Return (X, Y) of the center of cell containing provided text 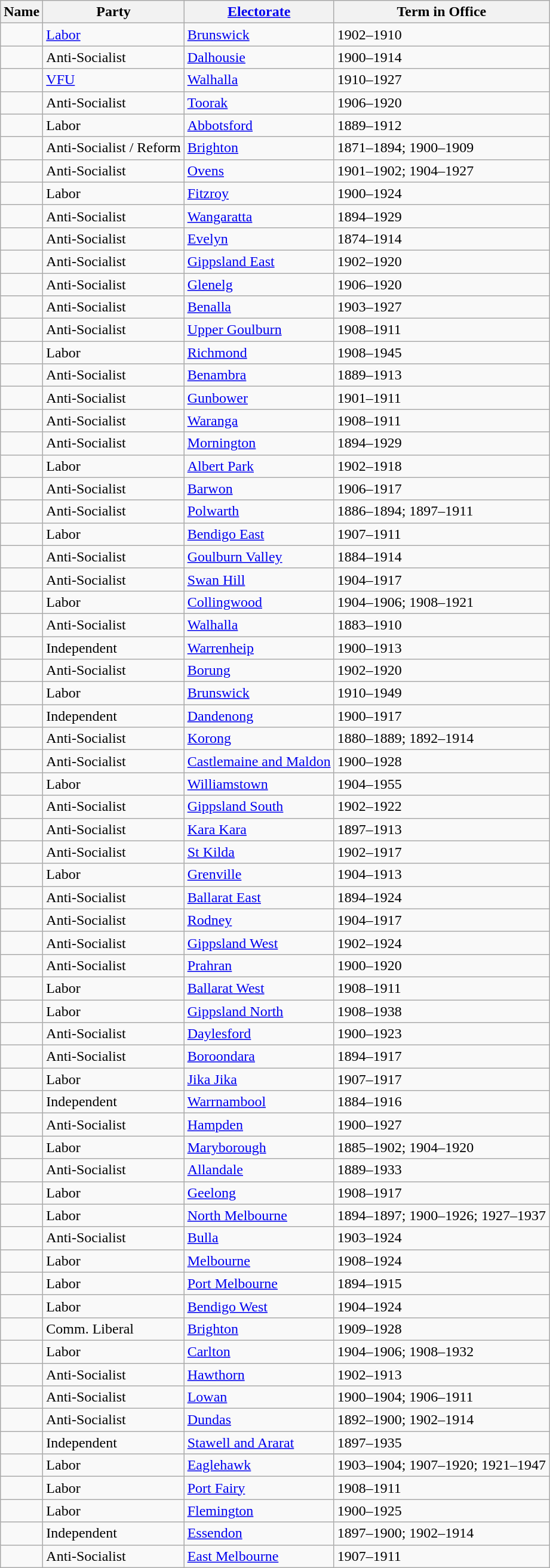
Gippsland North (259, 1011)
1894–1917 (441, 1057)
Dundas (259, 1420)
1871–1894; 1900–1909 (441, 148)
1904–1924 (441, 1306)
1894–1897; 1900–1926; 1927–1937 (441, 1215)
1902–1922 (441, 807)
Evelyn (259, 239)
1907–1917 (441, 1079)
Benambra (259, 375)
1884–1916 (441, 1102)
1897–1935 (441, 1443)
Williamstown (259, 784)
1906–1917 (441, 489)
1908–1924 (441, 1261)
Eaglehawk (259, 1465)
1894–1924 (441, 897)
Electorate (259, 12)
Grenville (259, 875)
Port Fairy (259, 1488)
1903–1904; 1907–1920; 1921–1947 (441, 1465)
Castlemaine and Maldon (259, 761)
1900–1925 (441, 1511)
Fitzroy (259, 193)
Polwarth (259, 511)
St Kilda (259, 852)
1900–1924 (441, 193)
1904–1906; 1908–1921 (441, 602)
Bendigo East (259, 534)
Waranga (259, 421)
Warrenheip (259, 647)
Daylesford (259, 1034)
1900–1927 (441, 1125)
Dalhousie (259, 57)
Gunbower (259, 398)
Glenelg (259, 285)
Borung (259, 671)
Upper Goulburn (259, 330)
Port Melbourne (259, 1283)
1900–1914 (441, 57)
1900–1923 (441, 1034)
Lowan (259, 1397)
Barwon (259, 489)
Dandenong (259, 716)
1902–1924 (441, 943)
1902–1910 (441, 35)
Rodney (259, 920)
Name (21, 12)
1903–1927 (441, 307)
1901–1902; 1904–1927 (441, 171)
Toorak (259, 103)
1900–1913 (441, 647)
Hampden (259, 1125)
Abbotsford (259, 125)
Anti-Socialist / Reform (113, 148)
1900–1904; 1906–1911 (441, 1397)
1908–1917 (441, 1193)
North Melbourne (259, 1215)
1874–1914 (441, 239)
Richmond (259, 353)
1894–1915 (441, 1283)
East Melbourne (259, 1556)
Boroondara (259, 1057)
1880–1889; 1892–1914 (441, 739)
Melbourne (259, 1261)
Swan Hill (259, 579)
Gippsland South (259, 807)
1910–1949 (441, 693)
Party (113, 12)
1903–1924 (441, 1238)
Ovens (259, 171)
Albert Park (259, 466)
1889–1912 (441, 125)
Gippsland East (259, 261)
Hawthorn (259, 1374)
Collingwood (259, 602)
Bendigo West (259, 1306)
Benalla (259, 307)
1904–1955 (441, 784)
1900–1917 (441, 716)
Carlton (259, 1351)
1886–1894; 1897–1911 (441, 511)
1904–1913 (441, 875)
Gippsland West (259, 943)
1885–1902; 1904–1920 (441, 1147)
Flemington (259, 1511)
1897–1913 (441, 829)
Goulburn Valley (259, 557)
1901–1911 (441, 398)
Prahran (259, 965)
1902–1918 (441, 466)
Wangaratta (259, 216)
1908–1945 (441, 353)
1889–1913 (441, 375)
Maryborough (259, 1147)
Kara Kara (259, 829)
Ballarat West (259, 988)
1900–1928 (441, 761)
Term in Office (441, 12)
Essendon (259, 1533)
Comm. Liberal (113, 1329)
Allandale (259, 1170)
1897–1900; 1902–1914 (441, 1533)
Ballarat East (259, 897)
1892–1900; 1902–1914 (441, 1420)
Warrnambool (259, 1102)
Stawell and Ararat (259, 1443)
1889–1933 (441, 1170)
Geelong (259, 1193)
1910–1927 (441, 80)
1902–1913 (441, 1374)
VFU (113, 80)
1908–1938 (441, 1011)
Mornington (259, 443)
1904–1906; 1908–1932 (441, 1351)
1902–1917 (441, 852)
1884–1914 (441, 557)
Korong (259, 739)
1883–1910 (441, 625)
Bulla (259, 1238)
1900–1920 (441, 965)
1909–1928 (441, 1329)
Jika Jika (259, 1079)
